Output the [x, y] coordinate of the center of the cell containing the given text.  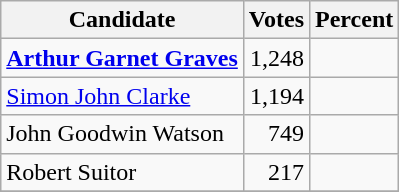
Arthur Garnet Graves [122, 58]
John Goodwin Watson [122, 134]
1,194 [276, 96]
1,248 [276, 58]
Votes [276, 20]
217 [276, 172]
Simon John Clarke [122, 96]
749 [276, 134]
Percent [354, 20]
Candidate [122, 20]
Robert Suitor [122, 172]
